Search for the cell housing the specified text and yield its [x, y] center coordinate. 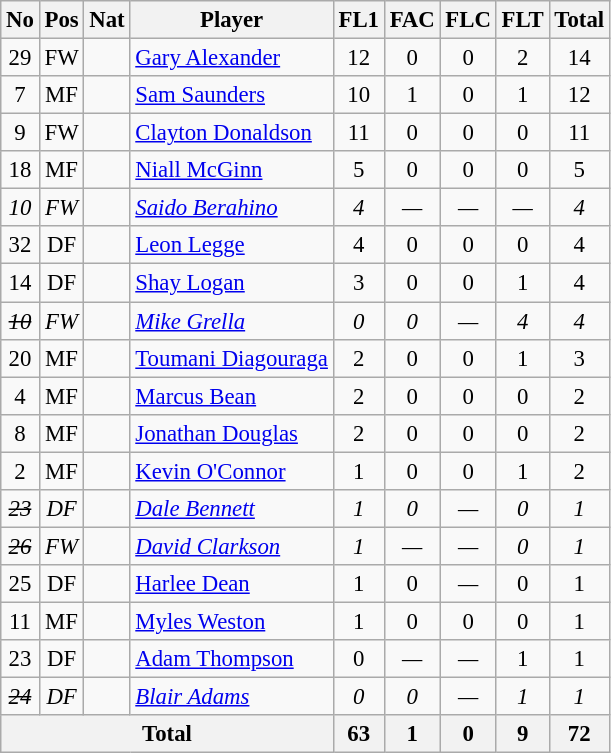
Saido Berahino [232, 208]
Pos [62, 20]
Nat [107, 20]
63 [358, 734]
32 [20, 245]
Adam Thompson [232, 659]
18 [20, 170]
72 [579, 734]
Blair Adams [232, 697]
FAC [412, 20]
Jonathan Douglas [232, 433]
7 [20, 95]
20 [20, 358]
Clayton Donaldson [232, 133]
24 [20, 697]
25 [20, 584]
FLC [468, 20]
Toumani Diagouraga [232, 358]
Niall McGinn [232, 170]
29 [20, 58]
FL1 [358, 20]
8 [20, 433]
Mike Grella [232, 321]
Dale Bennett [232, 509]
Myles Weston [232, 621]
FLT [522, 20]
Player [232, 20]
26 [20, 546]
Leon Legge [232, 245]
No [20, 20]
David Clarkson [232, 546]
Sam Saunders [232, 95]
Kevin O'Connor [232, 471]
Harlee Dean [232, 584]
Marcus Bean [232, 396]
Gary Alexander [232, 58]
Shay Logan [232, 283]
